Detect which cell encompasses the target text, then output its [X, Y] center coordinate. 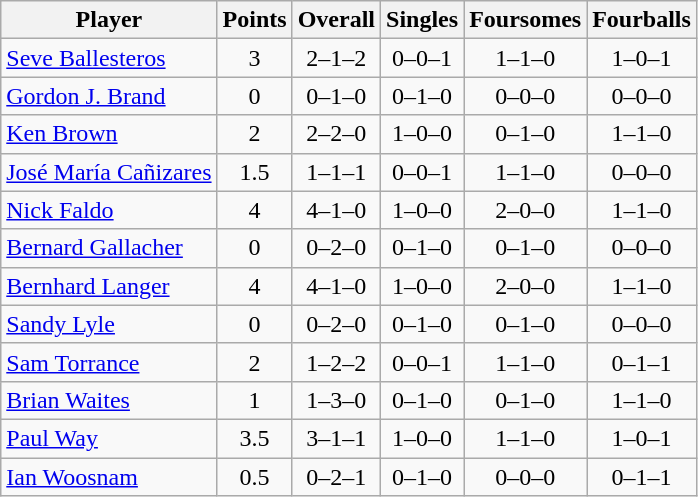
0.5 [254, 477]
Brian Waites [109, 400]
1–1–1 [336, 172]
Foursomes [526, 20]
Paul Way [109, 438]
Fourballs [642, 20]
Bernhard Langer [109, 286]
1 [254, 400]
José María Cañizares [109, 172]
Player [109, 20]
3.5 [254, 438]
Overall [336, 20]
Gordon J. Brand [109, 96]
0–2–1 [336, 477]
Sam Torrance [109, 362]
1.5 [254, 172]
Bernard Gallacher [109, 248]
1–2–2 [336, 362]
Seve Ballesteros [109, 58]
Ken Brown [109, 134]
Ian Woosnam [109, 477]
2–1–2 [336, 58]
1–3–0 [336, 400]
Points [254, 20]
3 [254, 58]
3–1–1 [336, 438]
Nick Faldo [109, 210]
Singles [422, 20]
Sandy Lyle [109, 324]
2–2–0 [336, 134]
